Locate the cell with the specified text and output its [x, y] center coordinate. 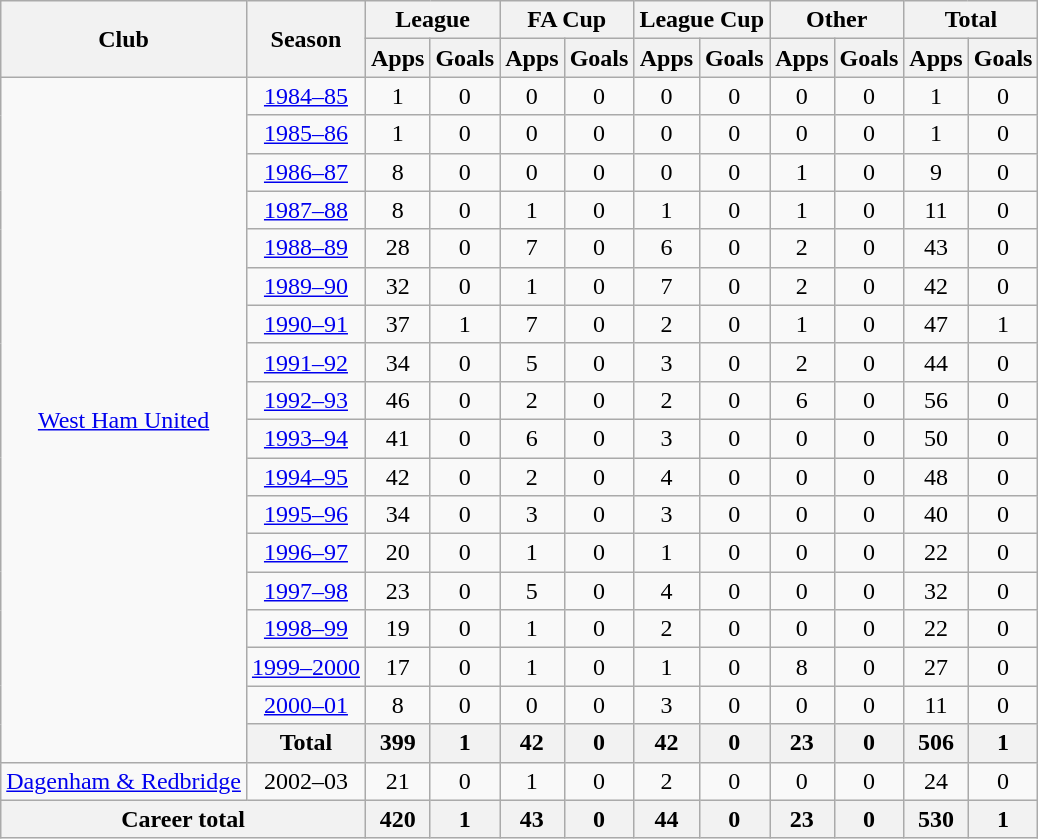
1993–94 [306, 438]
Career total [184, 819]
40 [936, 515]
FA Cup [567, 20]
19 [397, 629]
2000–01 [306, 705]
1989–90 [306, 286]
9 [936, 172]
1987–88 [306, 210]
1999–2000 [306, 667]
48 [936, 477]
24 [936, 781]
1985–86 [306, 134]
Season [306, 39]
37 [397, 324]
46 [397, 400]
1990–91 [306, 324]
1995–96 [306, 515]
League Cup [702, 20]
1994–95 [306, 477]
Other [837, 20]
1984–85 [306, 96]
27 [936, 667]
1988–89 [306, 248]
21 [397, 781]
1986–87 [306, 172]
56 [936, 400]
28 [397, 248]
1991–92 [306, 362]
20 [397, 553]
1997–98 [306, 591]
47 [936, 324]
17 [397, 667]
420 [397, 819]
2002–03 [306, 781]
1998–99 [306, 629]
399 [397, 743]
League [432, 20]
530 [936, 819]
1996–97 [306, 553]
Dagenham & Redbridge [124, 781]
1992–93 [306, 400]
506 [936, 743]
Club [124, 39]
West Ham United [124, 420]
50 [936, 438]
41 [397, 438]
